Locate the cell with the specified text and output its [x, y] center coordinate. 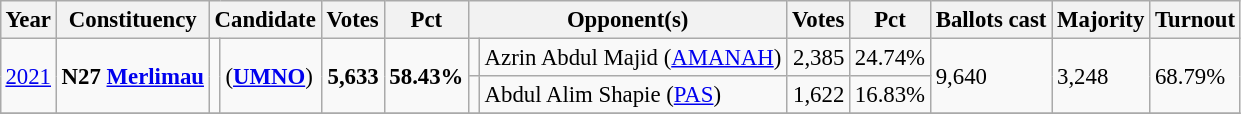
N27 Merlimau [132, 76]
68.79% [1196, 76]
16.83% [890, 95]
2021 [28, 76]
Ballots cast [990, 20]
Year [28, 20]
9,640 [990, 76]
Constituency [132, 20]
Azrin Abdul Majid (AMANAH) [632, 57]
2,385 [818, 57]
24.74% [890, 57]
5,633 [352, 76]
Majority [1101, 20]
58.43% [426, 76]
Candidate [265, 20]
3,248 [1101, 76]
Turnout [1196, 20]
1,622 [818, 95]
Opponent(s) [628, 20]
Abdul Alim Shapie (PAS) [632, 95]
(UMNO) [270, 76]
